From the cell containing the given text, extract its center point as (x, y) coordinate. 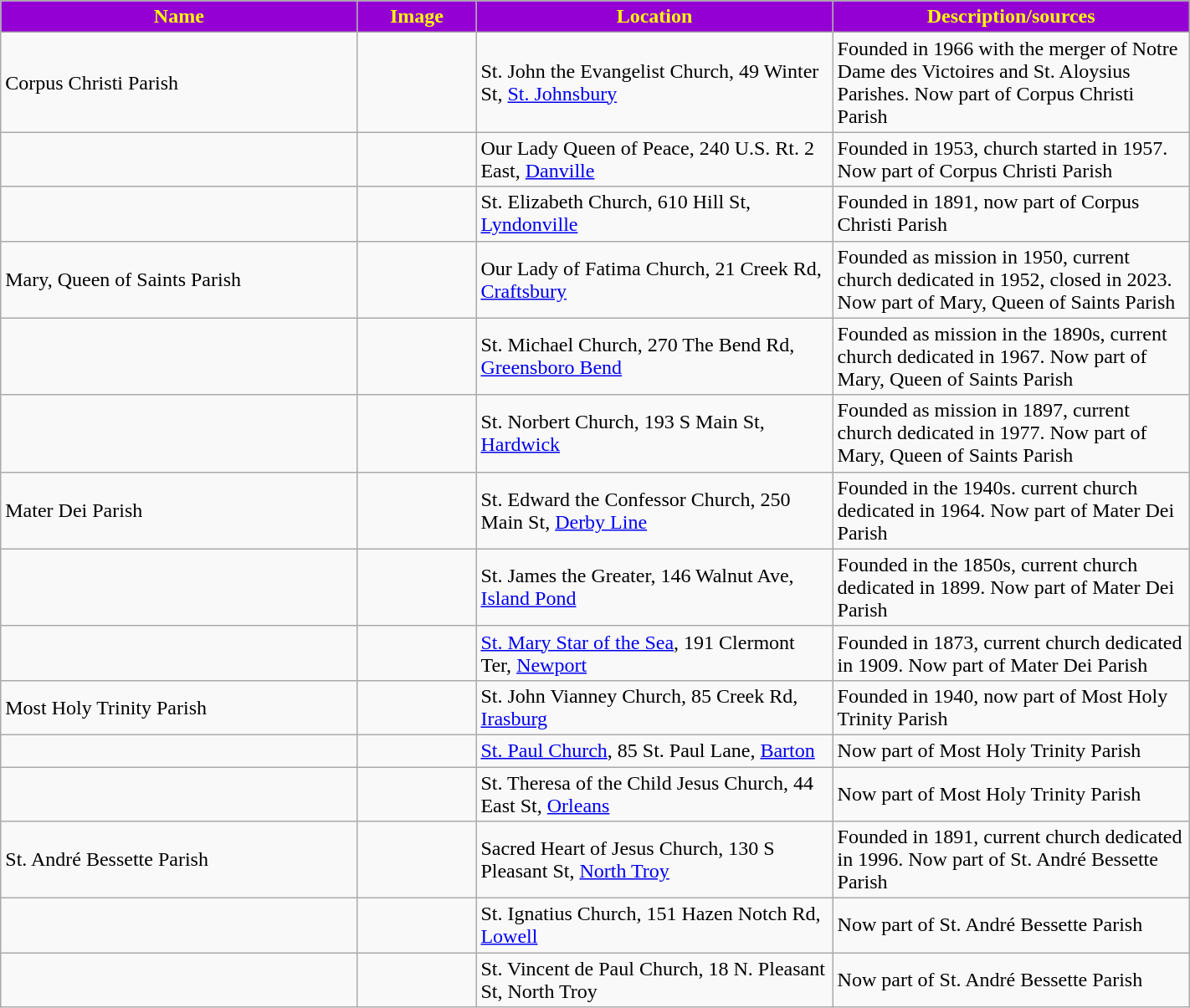
Name (179, 17)
Our Lady Queen of Peace, 240 U.S. Rt. 2 East, Danville (654, 159)
St. John Vianney Church, 85 Creek Rd, Irasburg (654, 708)
Founded in 1953, church started in 1957. Now part of Corpus Christi Parish (1011, 159)
Image (417, 17)
Founded in the 1940s. current church dedicated in 1964. Now part of Mater Dei Parish (1011, 510)
Founded as mission in the 1890s, current church dedicated in 1967. Now part of Mary, Queen of Saints Parish (1011, 356)
Most Holy Trinity Parish (179, 708)
Our Lady of Fatima Church, 21 Creek Rd, Craftsbury (654, 279)
St. John the Evangelist Church, 49 Winter St, St. Johnsbury (654, 82)
Mary, Queen of Saints Parish (179, 279)
Location (654, 17)
Founded in 1940, now part of Most Holy Trinity Parish (1011, 708)
Founded as mission in 1897, current church dedicated in 1977. Now part of Mary, Queen of Saints Parish (1011, 433)
St. Vincent de Paul Church, 18 N. Pleasant St, North Troy (654, 980)
Founded as mission in 1950, current church dedicated in 1952, closed in 2023. Now part of Mary, Queen of Saints Parish (1011, 279)
Description/sources (1011, 17)
Founded in 1966 with the merger of Notre Dame des Victoires and St. Aloysius Parishes. Now part of Corpus Christi Parish (1011, 82)
Sacred Heart of Jesus Church, 130 S Pleasant St, North Troy (654, 860)
Founded in 1891, current church dedicated in 1996. Now part of St. André Bessette Parish (1011, 860)
Corpus Christi Parish (179, 82)
St. Ignatius Church, 151 Hazen Notch Rd, Lowell (654, 925)
St. Norbert Church, 193 S Main St, Hardwick (654, 433)
Founded in 1873, current church dedicated in 1909. Now part of Mater Dei Parish (1011, 652)
Founded in 1891, now part of Corpus Christi Parish (1011, 214)
St. Theresa of the Child Jesus Church, 44 East St, Orleans (654, 793)
St. André Bessette Parish (179, 860)
St. Mary Star of the Sea, 191 Clermont Ter, Newport (654, 652)
Mater Dei Parish (179, 510)
St. Paul Church, 85 St. Paul Lane, Barton (654, 750)
St. Michael Church, 270 The Bend Rd, Greensboro Bend (654, 356)
St. James the Greater, 146 Walnut Ave, Island Pond (654, 587)
St. Edward the Confessor Church, 250 Main St, Derby Line (654, 510)
Founded in the 1850s, current church dedicated in 1899. Now part of Mater Dei Parish (1011, 587)
St. Elizabeth Church, 610 Hill St, Lyndonville (654, 214)
